Find where the given text appears and provide that cell's center as [x, y] coordinate. 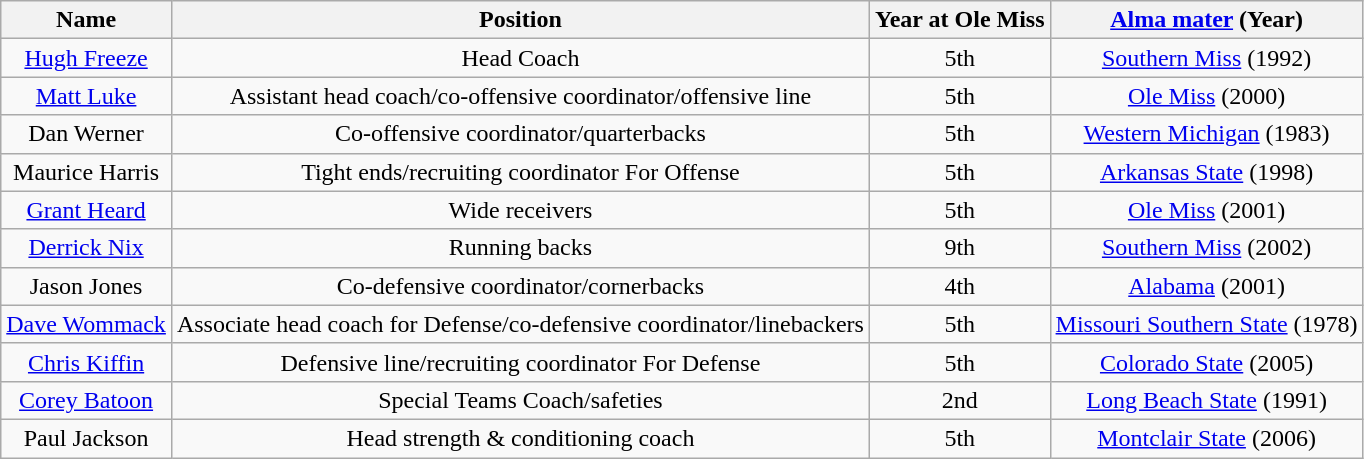
Alabama (2001) [1206, 286]
Long Beach State (1991) [1206, 400]
Defensive line/recruiting coordinator For Defense [520, 362]
Head Coach [520, 58]
Year at Ole Miss [960, 20]
Wide receivers [520, 210]
Position [520, 20]
Western Michigan (1983) [1206, 134]
Running backs [520, 248]
Head strength & conditioning coach [520, 438]
Dan Werner [86, 134]
4th [960, 286]
Tight ends/recruiting coordinator For Offense [520, 172]
Corey Batoon [86, 400]
Ole Miss (2001) [1206, 210]
Arkansas State (1998) [1206, 172]
9th [960, 248]
Colorado State (2005) [1206, 362]
Chris Kiffin [86, 362]
Jason Jones [86, 286]
Co-defensive coordinator/cornerbacks [520, 286]
Dave Wommack [86, 324]
Southern Miss (2002) [1206, 248]
Missouri Southern State (1978) [1206, 324]
Maurice Harris [86, 172]
Derrick Nix [86, 248]
Hugh Freeze [86, 58]
Name [86, 20]
Matt Luke [86, 96]
2nd [960, 400]
Assistant head coach/co-offensive coordinator/offensive line [520, 96]
Southern Miss (1992) [1206, 58]
Alma mater (Year) [1206, 20]
Paul Jackson [86, 438]
Associate head coach for Defense/co-defensive coordinator/linebackers [520, 324]
Special Teams Coach/safeties [520, 400]
Grant Heard [86, 210]
Ole Miss (2000) [1206, 96]
Montclair State (2006) [1206, 438]
Co-offensive coordinator/quarterbacks [520, 134]
